Determine the (x, y) coordinate at the center of the cell enclosing the given text.  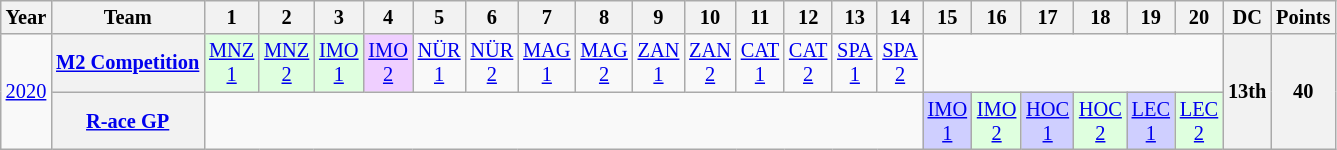
13th (1247, 92)
CAT1 (760, 63)
MNZ1 (232, 63)
17 (1048, 17)
11 (760, 17)
12 (808, 17)
SPA2 (900, 63)
SPA1 (854, 63)
5 (440, 17)
1 (232, 17)
13 (854, 17)
4 (388, 17)
R-ace GP (128, 121)
MAG1 (546, 63)
7 (546, 17)
3 (338, 17)
Team (128, 17)
2020 (26, 92)
DC (1247, 17)
MAG2 (604, 63)
20 (1199, 17)
16 (996, 17)
9 (659, 17)
19 (1151, 17)
NÜR1 (440, 63)
10 (710, 17)
15 (948, 17)
8 (604, 17)
MNZ2 (286, 63)
CAT2 (808, 63)
HOC2 (1100, 121)
Year (26, 17)
2 (286, 17)
LEC2 (1199, 121)
Points (1303, 17)
6 (492, 17)
ZAN2 (710, 63)
14 (900, 17)
HOC1 (1048, 121)
18 (1100, 17)
NÜR2 (492, 63)
40 (1303, 92)
LEC1 (1151, 121)
ZAN1 (659, 63)
M2 Competition (128, 63)
